Locate the cell with the specified text and output its [X, Y] center coordinate. 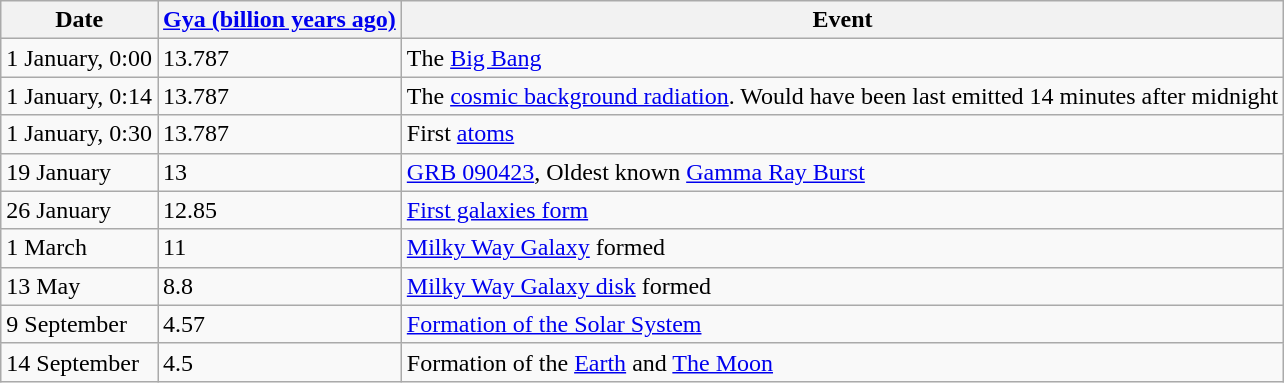
11 [280, 248]
The cosmic background radiation. Would have been last emitted 14 minutes after midnight [842, 96]
Formation of the Earth and The Moon [842, 362]
1 January, 0:14 [80, 96]
Formation of the Solar System [842, 324]
12.85 [280, 210]
26 January [80, 210]
4.5 [280, 362]
Event [842, 20]
14 September [80, 362]
19 January [80, 172]
Date [80, 20]
Milky Way Galaxy formed [842, 248]
13 [280, 172]
GRB 090423, Oldest known Gamma Ray Burst [842, 172]
9 September [80, 324]
The Big Bang [842, 58]
1 January, 0:30 [80, 134]
Milky Way Galaxy disk formed [842, 286]
1 January, 0:00 [80, 58]
13 May [80, 286]
Gya (billion years ago) [280, 20]
First galaxies form [842, 210]
8.8 [280, 286]
4.57 [280, 324]
1 March [80, 248]
First atoms [842, 134]
